Extract the [x, y] coordinate from the center of the cell holding the provided text.  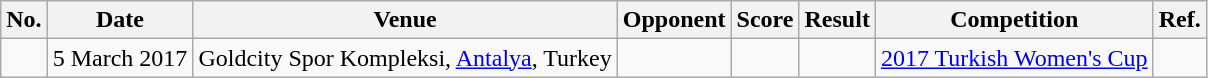
Opponent [674, 20]
2017 Turkish Women's Cup [1014, 58]
Date [120, 20]
5 March 2017 [120, 58]
Competition [1014, 20]
Ref. [1180, 20]
Score [765, 20]
Goldcity Spor Kompleksi, Antalya, Turkey [405, 58]
No. [24, 20]
Venue [405, 20]
Result [837, 20]
